Identify which cell holds the provided text, then report its [X, Y] central coordinate. 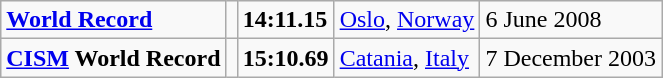
15:10.69 [286, 58]
7 December 2003 [571, 58]
14:11.15 [286, 20]
World Record [114, 20]
6 June 2008 [571, 20]
CISM World Record [114, 58]
Catania, Italy [407, 58]
Oslo, Norway [407, 20]
